Search for the cell housing the specified text and yield its (x, y) center coordinate. 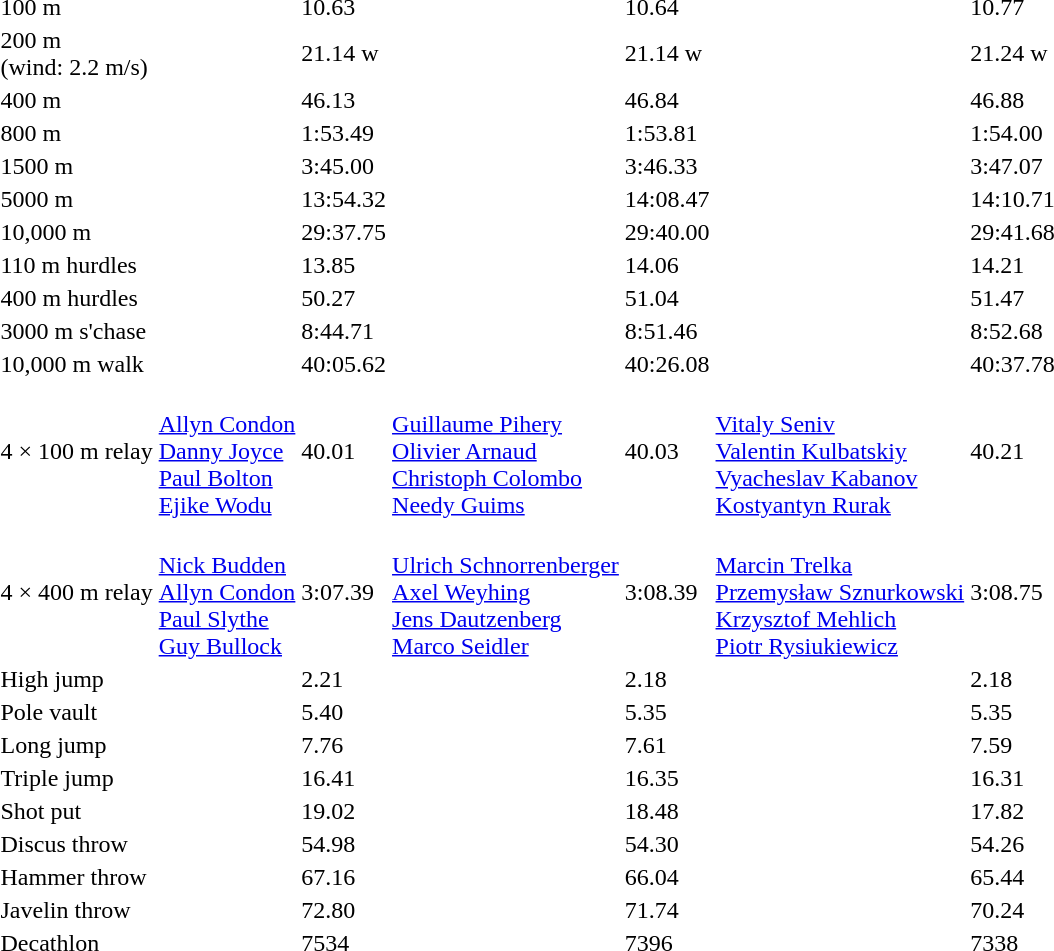
50.27 (344, 298)
3:08.39 (667, 592)
40:26.08 (667, 364)
54.98 (344, 844)
3:45.00 (344, 166)
13.85 (344, 265)
18.48 (667, 811)
3:07.39 (344, 592)
2.18 (667, 679)
14.06 (667, 265)
16.35 (667, 778)
54.30 (667, 844)
66.04 (667, 877)
Allyn CondonDanny JoycePaul BoltonEjike Wodu (227, 451)
71.74 (667, 910)
13:54.32 (344, 199)
40.03 (667, 451)
3:46.33 (667, 166)
8:51.46 (667, 331)
40.01 (344, 451)
5.40 (344, 712)
2.21 (344, 679)
7.76 (344, 745)
1:53.49 (344, 133)
Vitaly SenivValentin KulbatskiyVyacheslav KabanovKostyantyn Rurak (840, 451)
16.41 (344, 778)
7.61 (667, 745)
46.13 (344, 100)
29:40.00 (667, 232)
Guillaume PiheryOlivier ArnaudChristoph ColomboNeedy Guims (506, 451)
Ulrich SchnorrenbergerAxel WeyhingJens DautzenbergMarco Seidler (506, 592)
67.16 (344, 877)
72.80 (344, 910)
8:44.71 (344, 331)
1:53.81 (667, 133)
51.04 (667, 298)
40:05.62 (344, 364)
19.02 (344, 811)
Nick BuddenAllyn CondonPaul SlytheGuy Bullock (227, 592)
Marcin TrelkaPrzemysław SznurkowskiKrzysztof MehlichPiotr Rysiukiewicz (840, 592)
29:37.75 (344, 232)
46.84 (667, 100)
14:08.47 (667, 199)
5.35 (667, 712)
